Return the [X, Y] coordinate for the center point of the cell that contains the specified text.  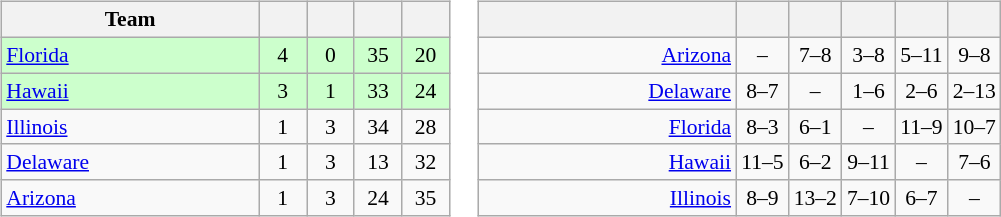
5–11 [921, 55]
7–6 [974, 162]
6–2 [816, 162]
6–1 [816, 127]
28 [426, 127]
2–6 [921, 91]
10–7 [974, 127]
13–2 [816, 198]
32 [426, 162]
4 [283, 55]
8–9 [762, 198]
33 [378, 91]
6–7 [921, 198]
2–13 [974, 91]
Team [130, 20]
1–6 [868, 91]
7–10 [868, 198]
11–5 [762, 162]
34 [378, 127]
7–8 [816, 55]
0 [330, 55]
9–11 [868, 162]
11–9 [921, 127]
8–3 [762, 127]
9–8 [974, 55]
20 [426, 55]
8–7 [762, 91]
3–8 [868, 55]
13 [378, 162]
